Capture the cell that displays the provided text and extract its (x, y) central coordinate. 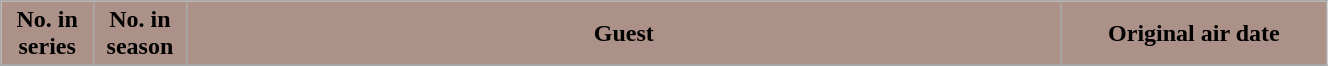
Guest (624, 34)
No. inseason (140, 34)
No. inseries (48, 34)
Original air date (1194, 34)
